Locate the cell with the specified text and output its [X, Y] center coordinate. 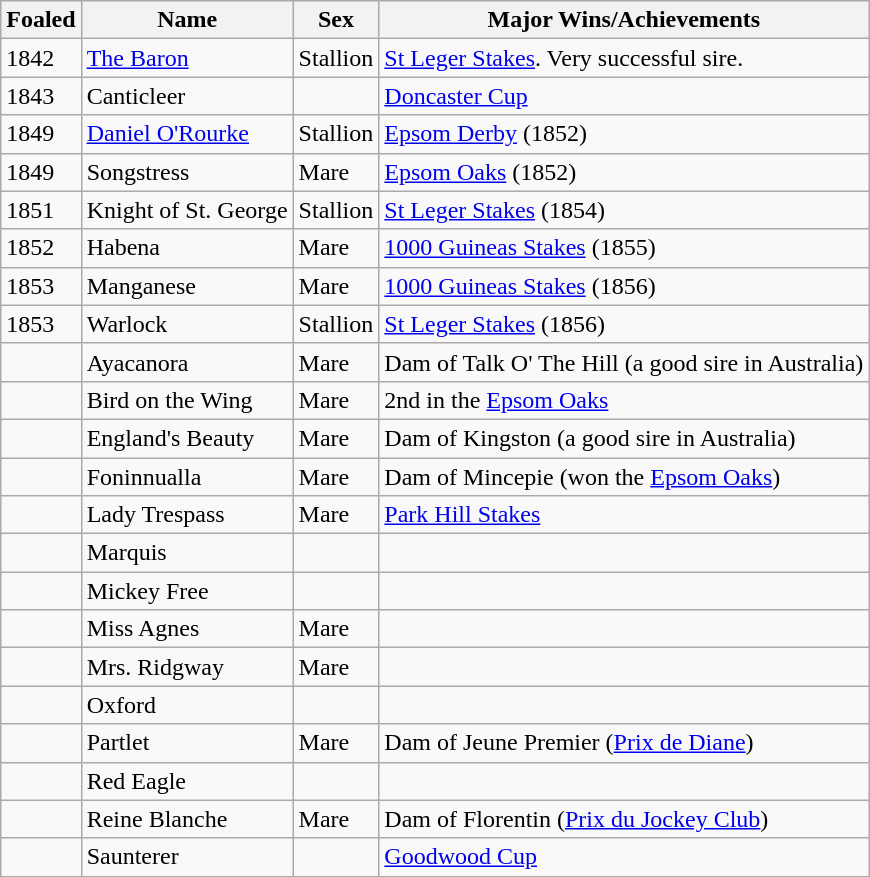
Sex [336, 20]
Warlock [187, 324]
1843 [41, 96]
Foninnualla [187, 477]
England's Beauty [187, 438]
St Leger Stakes (1854) [624, 210]
Major Wins/Achievements [624, 20]
Marquis [187, 553]
Red Eagle [187, 781]
Name [187, 20]
1000 Guineas Stakes (1856) [624, 286]
Doncaster Cup [624, 96]
Oxford [187, 705]
2nd in the Epsom Oaks [624, 400]
Dam of Florentin (Prix du Jockey Club) [624, 819]
Lady Trespass [187, 515]
Saunterer [187, 857]
Foaled [41, 20]
Miss Agnes [187, 629]
1000 Guineas Stakes (1855) [624, 248]
1842 [41, 58]
Manganese [187, 286]
Ayacanora [187, 362]
Goodwood Cup [624, 857]
Mrs. Ridgway [187, 667]
Park Hill Stakes [624, 515]
Habena [187, 248]
Dam of Kingston (a good sire in Australia) [624, 438]
1852 [41, 248]
Dam of Talk O' The Hill (a good sire in Australia) [624, 362]
1851 [41, 210]
Daniel O'Rourke [187, 134]
Knight of St. George [187, 210]
Dam of Mincepie (won the Epsom Oaks) [624, 477]
St Leger Stakes. Very successful sire. [624, 58]
Epsom Oaks (1852) [624, 172]
Dam of Jeune Premier (Prix de Diane) [624, 743]
The Baron [187, 58]
Mickey Free [187, 591]
Bird on the Wing [187, 400]
Partlet [187, 743]
Canticleer [187, 96]
Epsom Derby (1852) [624, 134]
St Leger Stakes (1856) [624, 324]
Songstress [187, 172]
Reine Blanche [187, 819]
